From the cell containing the given text, extract its center point as [x, y] coordinate. 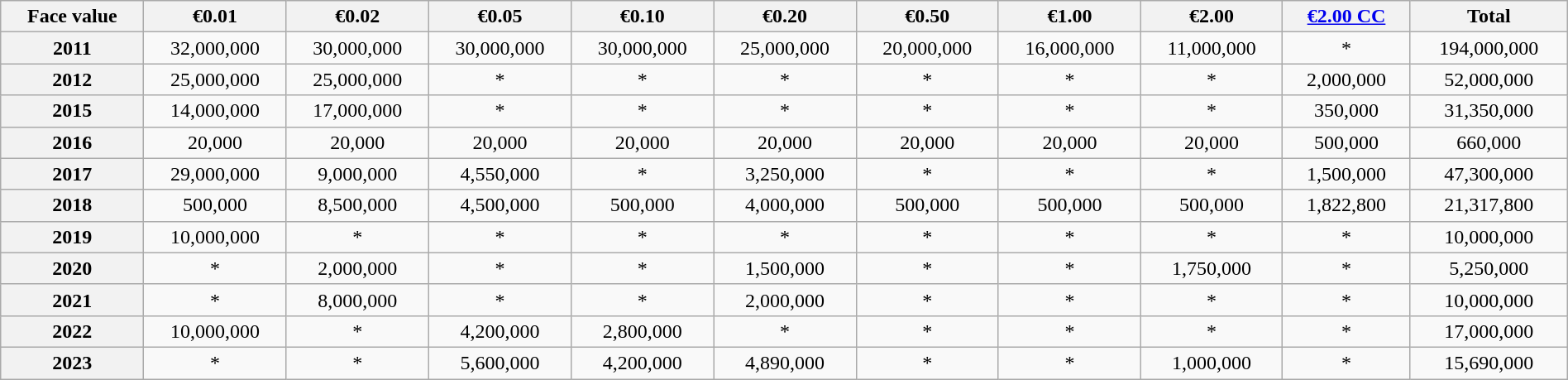
15,690,000 [1489, 363]
2023 [73, 363]
21,317,800 [1489, 205]
2020 [73, 268]
€2.00 [1212, 17]
€0.01 [215, 17]
2021 [73, 300]
350,000 [1346, 111]
32,000,000 [215, 48]
14,000,000 [215, 111]
€0.50 [927, 17]
5,600,000 [500, 363]
8,000,000 [357, 300]
4,550,000 [500, 174]
8,500,000 [357, 205]
4,500,000 [500, 205]
Face value [73, 17]
2016 [73, 142]
2018 [73, 205]
29,000,000 [215, 174]
3,250,000 [785, 174]
€0.02 [357, 17]
194,000,000 [1489, 48]
660,000 [1489, 142]
Total [1489, 17]
2012 [73, 79]
1,000,000 [1212, 363]
1,750,000 [1212, 268]
11,000,000 [1212, 48]
2022 [73, 331]
1,822,800 [1346, 205]
47,300,000 [1489, 174]
4,890,000 [785, 363]
€2.00 CC [1346, 17]
2,800,000 [643, 331]
€0.20 [785, 17]
2019 [73, 237]
52,000,000 [1489, 79]
2011 [73, 48]
9,000,000 [357, 174]
2015 [73, 111]
20,000,000 [927, 48]
€0.10 [643, 17]
€0.05 [500, 17]
5,250,000 [1489, 268]
€1.00 [1069, 17]
4,000,000 [785, 205]
16,000,000 [1069, 48]
2017 [73, 174]
31,350,000 [1489, 111]
